Find where the given text appears and provide that cell's center as (x, y) coordinate. 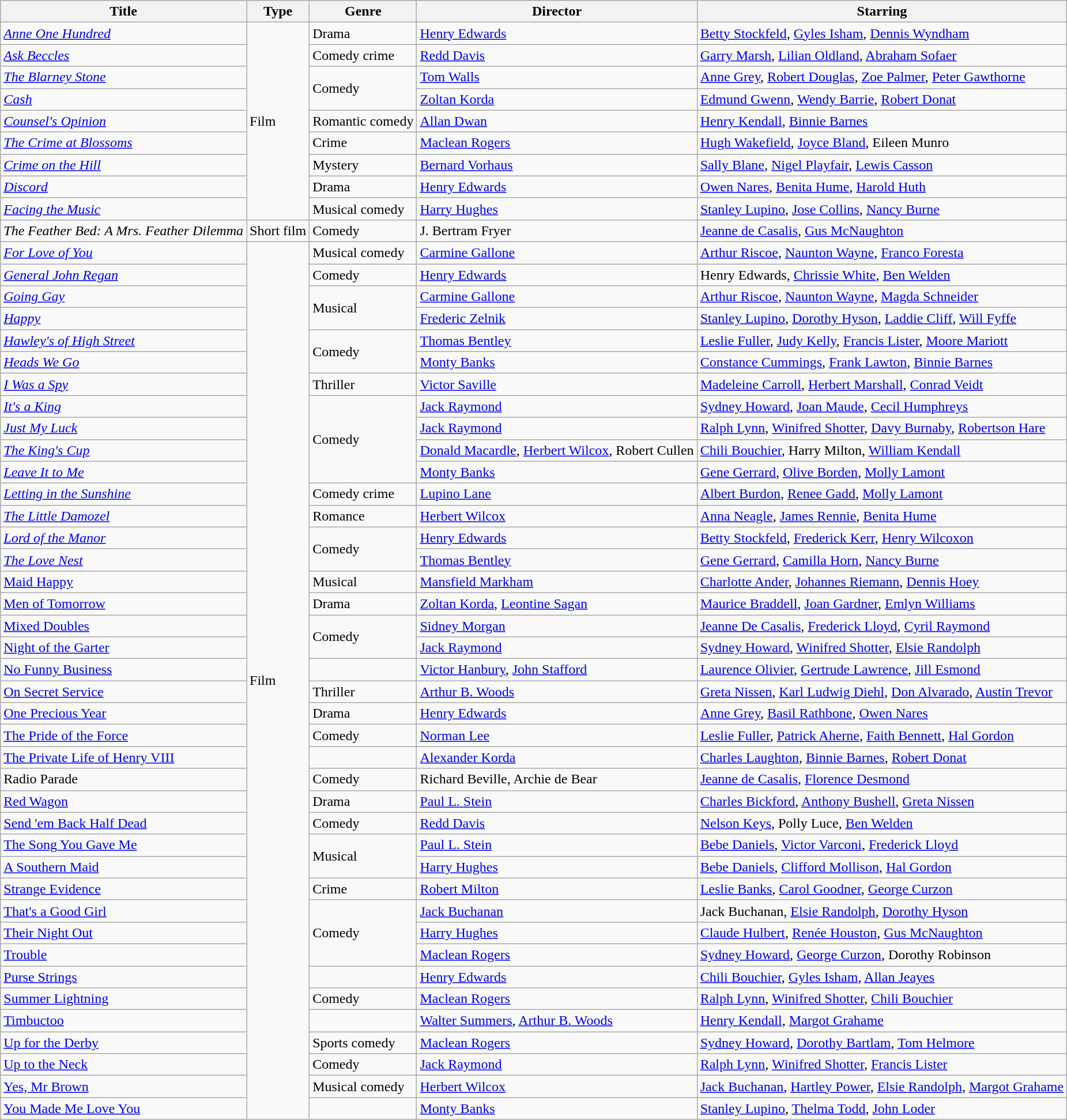
Sports comedy (363, 1043)
Bebe Daniels, Clifford Mollison, Hal Gordon (882, 867)
Madeleine Carroll, Herbert Marshall, Conrad Veidt (882, 384)
A Southern Maid (123, 867)
Anne One Hundred (123, 33)
Victor Hanbury, John Stafford (557, 670)
Facing the Music (123, 209)
Leslie Fuller, Judy Kelly, Francis Lister, Moore Mariott (882, 341)
Anna Neagle, James Rennie, Benita Hume (882, 516)
Zoltan Korda (557, 99)
Henry Edwards, Chrissie White, Ben Welden (882, 275)
Ralph Lynn, Winifred Shotter, Francis Lister (882, 1065)
Nelson Keys, Polly Luce, Ben Welden (882, 823)
Betty Stockfeld, Gyles Isham, Dennis Wyndham (882, 33)
No Funny Business (123, 670)
Jeanne de Casalis, Gus McNaughton (882, 231)
Strange Evidence (123, 889)
Hugh Wakefield, Joyce Bland, Eileen Munro (882, 143)
Genre (363, 12)
Director (557, 12)
Gene Gerrard, Camilla Horn, Nancy Burne (882, 560)
Maurice Braddell, Joan Gardner, Emlyn Williams (882, 604)
Stanley Lupino, Thelma Todd, John Loder (882, 1108)
Lupino Lane (557, 494)
I Was a Spy (123, 384)
Sally Blane, Nigel Playfair, Lewis Casson (882, 165)
Counsel's Opinion (123, 121)
Constance Cummings, Frank Lawton, Binnie Barnes (882, 363)
Radio Parade (123, 779)
The Song You Gave Me (123, 845)
The Little Damozel (123, 516)
Leave It to Me (123, 472)
Alexander Korda (557, 757)
The Pride of the Force (123, 736)
Maid Happy (123, 582)
Leslie Fuller, Patrick Aherne, Faith Bennett, Hal Gordon (882, 736)
Title (123, 12)
Heads We Go (123, 363)
Going Gay (123, 297)
Their Night Out (123, 933)
Arthur Riscoe, Naunton Wayne, Magda Schneider (882, 297)
Short film (278, 231)
Norman Lee (557, 736)
Bernard Vorhaus (557, 165)
Arthur Riscoe, Naunton Wayne, Franco Foresta (882, 252)
Chili Bouchier, Harry Milton, William Kendall (882, 450)
Sidney Morgan (557, 625)
Romantic comedy (363, 121)
Type (278, 12)
Timbuctoo (123, 1021)
Chili Bouchier, Gyles Isham, Allan Jeayes (882, 977)
Richard Beville, Archie de Bear (557, 779)
Anne Grey, Basil Rathbone, Owen Nares (882, 714)
Henry Kendall, Binnie Barnes (882, 121)
Mansfield Markham (557, 582)
The Blarney Stone (123, 77)
Donald Macardle, Herbert Wilcox, Robert Cullen (557, 450)
Mystery (363, 165)
J. Bertram Fryer (557, 231)
Ralph Lynn, Winifred Shotter, Chili Bouchier (882, 999)
Romance (363, 516)
Up to the Neck (123, 1065)
Sydney Howard, George Curzon, Dorothy Robinson (882, 955)
Allan Dwan (557, 121)
Letting in the Sunshine (123, 494)
Hawley's of High Street (123, 341)
Jack Buchanan, Elsie Randolph, Dorothy Hyson (882, 911)
Men of Tomorrow (123, 604)
Albert Burdon, Renee Gadd, Molly Lamont (882, 494)
Up for the Derby (123, 1043)
Sydney Howard, Winifred Shotter, Elsie Randolph (882, 648)
Tom Walls (557, 77)
Red Wagon (123, 801)
General John Regan (123, 275)
Garry Marsh, Lilian Oldland, Abraham Sofaer (882, 55)
The King's Cup (123, 450)
Charles Bickford, Anthony Bushell, Greta Nissen (882, 801)
Greta Nissen, Karl Ludwig Diehl, Don Alvarado, Austin Trevor (882, 692)
Ralph Lynn, Winifred Shotter, Davy Burnaby, Robertson Hare (882, 428)
Betty Stockfeld, Frederick Kerr, Henry Wilcoxon (882, 538)
Henry Kendall, Margot Grahame (882, 1021)
Laurence Olivier, Gertrude Lawrence, Jill Esmond (882, 670)
For Love of You (123, 252)
Zoltan Korda, Leontine Sagan (557, 604)
Just My Luck (123, 428)
Starring (882, 12)
Anne Grey, Robert Douglas, Zoe Palmer, Peter Gawthorne (882, 77)
Jack Buchanan (557, 911)
On Secret Service (123, 692)
One Precious Year (123, 714)
Mixed Doubles (123, 625)
Jeanne de Casalis, Florence Desmond (882, 779)
Owen Nares, Benita Hume, Harold Huth (882, 187)
You Made Me Love You (123, 1108)
Crime on the Hill (123, 165)
Lord of the Manor (123, 538)
That's a Good Girl (123, 911)
Night of the Garter (123, 648)
Victor Saville (557, 384)
Frederic Zelnik (557, 319)
Charles Laughton, Binnie Barnes, Robert Donat (882, 757)
Gene Gerrard, Olive Borden, Molly Lamont (882, 472)
Discord (123, 187)
Charlotte Ander, Johannes Riemann, Dennis Hoey (882, 582)
It's a King (123, 406)
Walter Summers, Arthur B. Woods (557, 1021)
The Private Life of Henry VIII (123, 757)
Cash (123, 99)
Stanley Lupino, Dorothy Hyson, Laddie Cliff, Will Fyffe (882, 319)
Arthur B. Woods (557, 692)
Edmund Gwenn, Wendy Barrie, Robert Donat (882, 99)
Jack Buchanan, Hartley Power, Elsie Randolph, Margot Grahame (882, 1087)
Claude Hulbert, Renée Houston, Gus McNaughton (882, 933)
Jeanne De Casalis, Frederick Lloyd, Cyril Raymond (882, 625)
Robert Milton (557, 889)
Summer Lightning (123, 999)
Purse Strings (123, 977)
Sydney Howard, Dorothy Bartlam, Tom Helmore (882, 1043)
The Love Nest (123, 560)
Bebe Daniels, Victor Varconi, Frederick Lloyd (882, 845)
Stanley Lupino, Jose Collins, Nancy Burne (882, 209)
Yes, Mr Brown (123, 1087)
Send 'em Back Half Dead (123, 823)
The Crime at Blossoms (123, 143)
Trouble (123, 955)
Leslie Banks, Carol Goodner, George Curzon (882, 889)
Happy (123, 319)
The Feather Bed: A Mrs. Feather Dilemma (123, 231)
Ask Beccles (123, 55)
Sydney Howard, Joan Maude, Cecil Humphreys (882, 406)
